Locate the cell with the specified text and output its [X, Y] center coordinate. 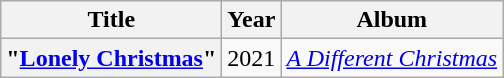
Year [252, 20]
"Lonely Christmas" [112, 58]
Album [392, 20]
2021 [252, 58]
Title [112, 20]
A Different Christmas [392, 58]
